Determine the (X, Y) coordinate at the center of the cell enclosing the given text.  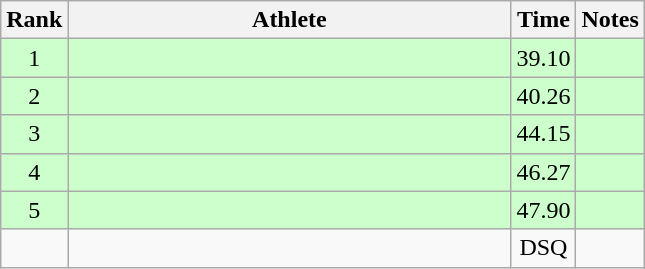
3 (34, 134)
Athlete (290, 20)
5 (34, 210)
1 (34, 58)
4 (34, 172)
40.26 (544, 96)
2 (34, 96)
DSQ (544, 248)
44.15 (544, 134)
47.90 (544, 210)
Notes (610, 20)
Time (544, 20)
Rank (34, 20)
46.27 (544, 172)
39.10 (544, 58)
